Output the [x, y] coordinate of the center of the cell containing the given text.  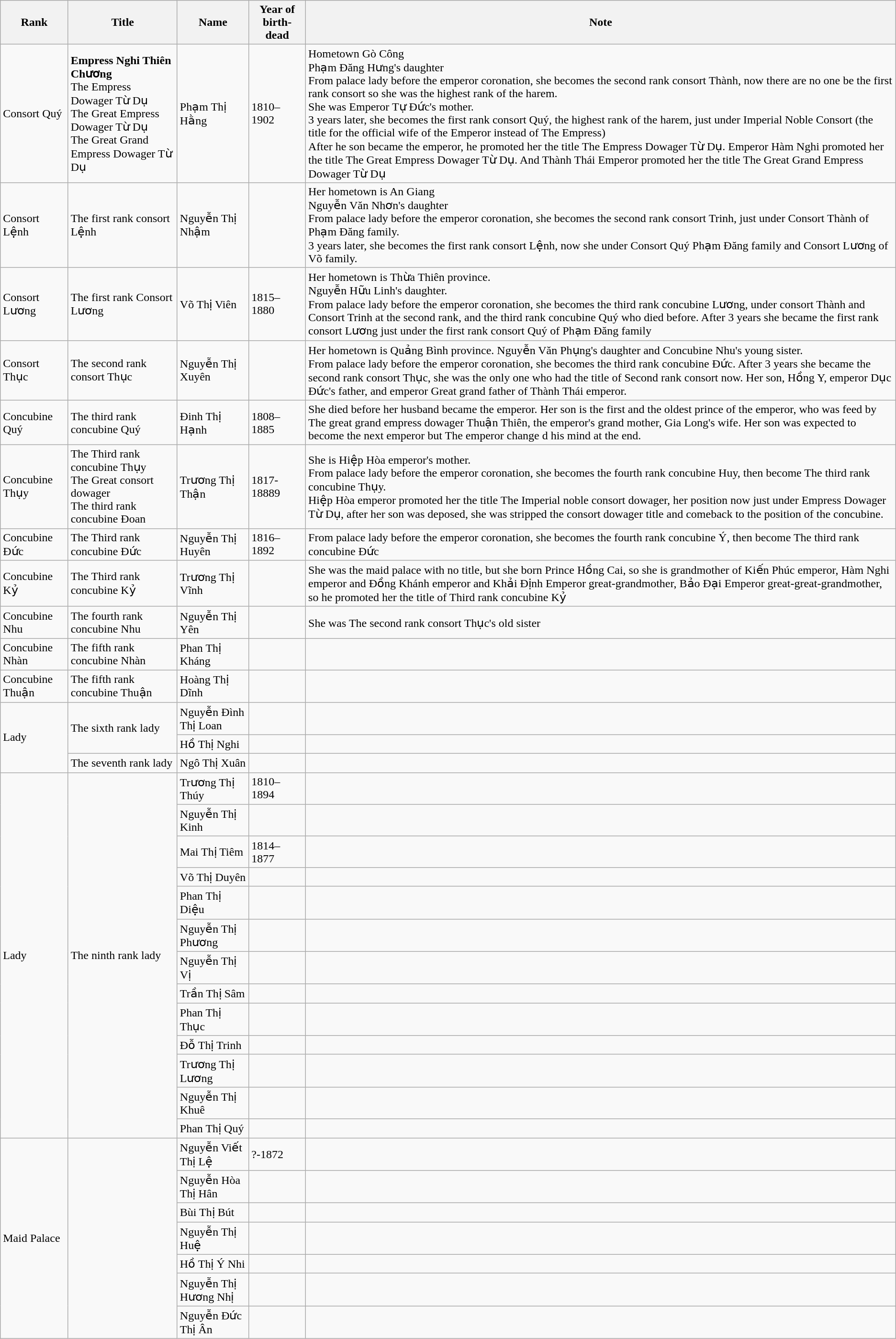
Rank [34, 22]
1814–1877 [278, 852]
Mai Thị Tiêm [213, 852]
Concubine Quý [34, 423]
The Third rank concubine Kỷ [123, 584]
Bùi Thị Bút [213, 1213]
Nguyễn Thị Hương Nhị [213, 1290]
?-1872 [278, 1154]
1810–1902 [278, 114]
She was The second rank consort Thục's old sister [601, 622]
Year of birth-dead [278, 22]
The Third rank concubine Đức [123, 545]
Võ Thị Duyên [213, 877]
1817-18889 [278, 487]
Nguyễn Đức Thị Ân [213, 1322]
Hồ Thị Ý Nhi [213, 1264]
Nguyễn Thị Vị [213, 968]
Đỗ Thị Trinh [213, 1045]
Hoàng Thị Dĩnh [213, 686]
Concubine Nhàn [34, 655]
Empress Nghi Thiên ChươngThe Empress Dowager Từ DụThe Great Empress Dowager Từ DụThe Great Grand Empress Dowager Từ Dụ [123, 114]
1808–1885 [278, 423]
The first rank Consort Lương [123, 304]
The Third rank concubine ThụyThe Great consort dowagerThe third rank concubine Đoan [123, 487]
1815–1880 [278, 304]
Consort Thục [34, 370]
The sixth rank lady [123, 728]
Nguyễn Thị Phương [213, 935]
Võ Thị Viên [213, 304]
Phan Thị Thục [213, 1019]
Trương Thị Thận [213, 487]
Name [213, 22]
Nguyễn Đình Thị Loan [213, 718]
The fifth rank concubine Thuận [123, 686]
Note [601, 22]
The fifth rank concubine Nhàn [123, 655]
The fourth rank concubine Nhu [123, 622]
Consort Quý [34, 114]
Hồ Thị Nghi [213, 744]
Nguyễn Thị Khuê [213, 1103]
Trần Thị Sâm [213, 993]
Concubine Nhu [34, 622]
The ninth rank lady [123, 955]
Concubine Thụy [34, 487]
Concubine Đức [34, 545]
Đinh Thị Hạnh [213, 423]
The first rank consort Lệnh [123, 225]
1816–1892 [278, 545]
Consort Lệnh [34, 225]
From palace lady before the emperor coronation, she becomes the fourth rank concubine Ý, then become The third rank concubine Đức [601, 545]
Maid Palace [34, 1239]
Ngô Thị Xuân [213, 763]
Trương Thị Vĩnh [213, 584]
Phan Thị Quý [213, 1128]
Concubine Kỷ [34, 584]
Phan Thị Diệu [213, 903]
1810–1894 [278, 789]
Nguyễn Thị Huệ [213, 1238]
Concubine Thuận [34, 686]
Title [123, 22]
Nguyễn Thị Xuyên [213, 370]
Consort Lương [34, 304]
Trương Thị Thúy [213, 789]
Phan Thị Kháng [213, 655]
The third rank concubine Quý [123, 423]
Trương Thị Lương [213, 1071]
Nguyễn Hòa Thị Hân [213, 1187]
Nguyễn Thị Nhậm [213, 225]
Phạm Thị Hằng [213, 114]
Nguyễn Thị Huyên [213, 545]
The second rank consort Thục [123, 370]
Nguyễn Viết Thị Lệ [213, 1154]
Nguyễn Thị Kinh [213, 820]
Nguyễn Thị Yên [213, 622]
The seventh rank lady [123, 763]
